Detect which cell encompasses the target text, then output its (X, Y) center coordinate. 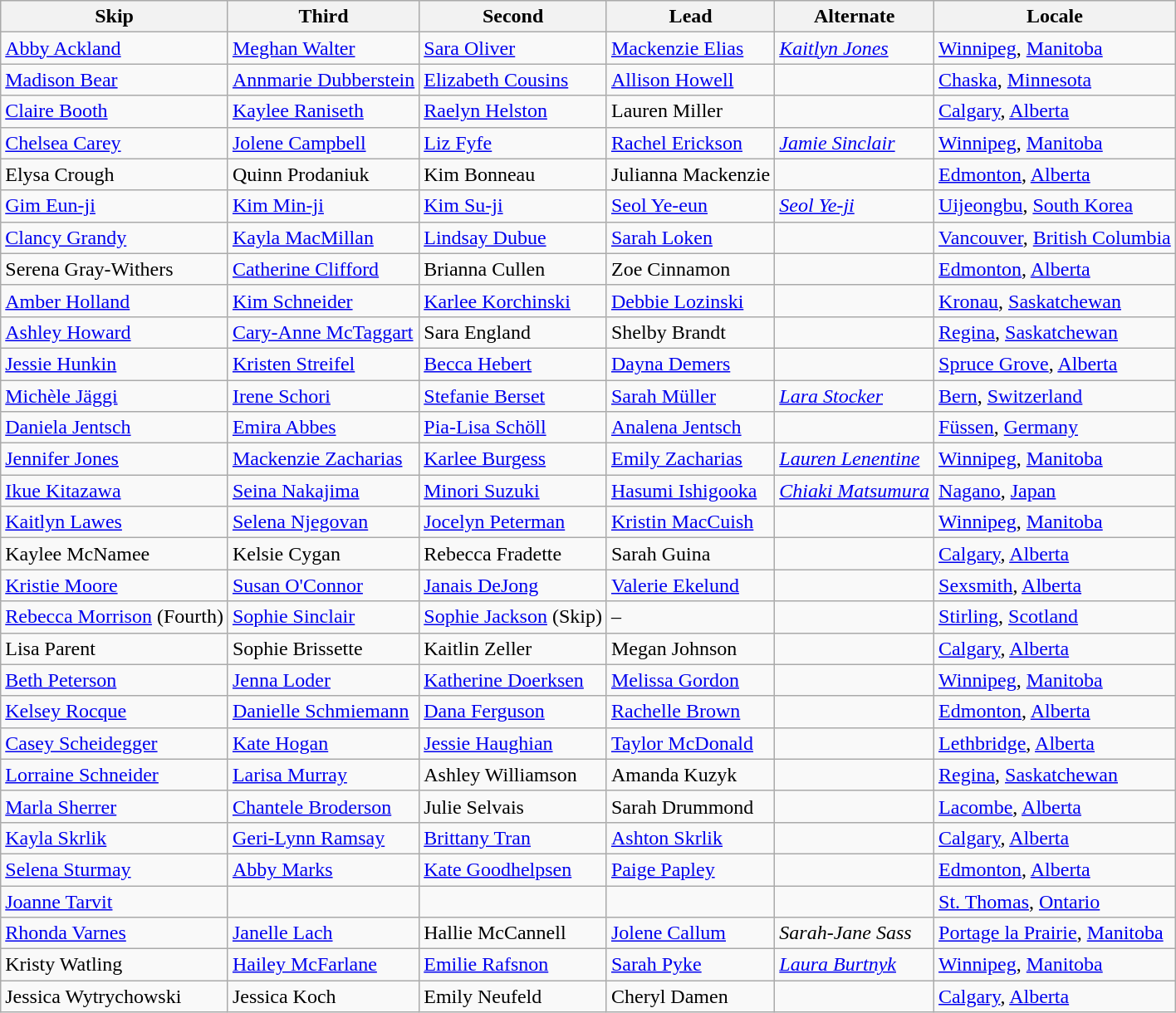
Vancouver, British Columbia (1055, 237)
Seina Nakajima (323, 491)
Seol Ye-eun (690, 206)
Minori Suzuki (513, 491)
Shelby Brandt (690, 332)
Stirling, Scotland (1055, 617)
Sarah Guina (690, 554)
Mackenzie Zacharias (323, 459)
Kaitlyn Jones (855, 48)
Cary-Anne McTaggart (323, 332)
Kaylee McNamee (115, 554)
Kristy Watling (115, 965)
Kim Su-ji (513, 206)
Casey Scheidegger (115, 743)
Kate Goodhelpsen (513, 869)
Selena Sturmay (115, 869)
Kayla MacMillan (323, 237)
Irene Schori (323, 396)
Selena Njegovan (323, 522)
Emilie Rafsnon (513, 965)
Jessica Wytrychowski (115, 996)
Julianna Mackenzie (690, 174)
Sarah Loken (690, 237)
Abby Marks (323, 869)
Emily Zacharias (690, 459)
Paige Papley (690, 869)
Rachelle Brown (690, 712)
Emily Neufeld (513, 996)
Dayna Demers (690, 364)
Laura Burtnyk (855, 965)
Kaitlin Zeller (513, 648)
Megan Johnson (690, 648)
Kelsey Rocque (115, 712)
Kim Bonneau (513, 174)
Chelsea Carey (115, 143)
Lauren Lenentine (855, 459)
Becca Hebert (513, 364)
Lead (690, 17)
Brianna Cullen (513, 269)
Amber Holland (115, 301)
Füssen, Germany (1055, 428)
Michèle Jäggi (115, 396)
Jessie Haughian (513, 743)
Hallie McCannell (513, 933)
Taylor McDonald (690, 743)
Janais DeJong (513, 585)
Madison Bear (115, 80)
Amanda Kuzyk (690, 775)
Claire Booth (115, 111)
Alternate (855, 17)
Kristin MacCuish (690, 522)
Danielle Schmiemann (323, 712)
Stefanie Berset (513, 396)
Kate Hogan (323, 743)
Katherine Doerksen (513, 680)
Zoe Cinnamon (690, 269)
Sophie Brissette (323, 648)
Cheryl Damen (690, 996)
Sarah Müller (690, 396)
Elizabeth Cousins (513, 80)
Elysa Crough (115, 174)
Jolene Callum (690, 933)
Kronau, Saskatchewan (1055, 301)
Seol Ye-ji (855, 206)
Catherine Clifford (323, 269)
Geri-Lynn Ramsay (323, 838)
Sophie Sinclair (323, 617)
Kaylee Raniseth (323, 111)
Sarah Drummond (690, 806)
Jolene Campbell (323, 143)
Jessica Koch (323, 996)
Skip (115, 17)
Ashton Skrlik (690, 838)
Chantele Broderson (323, 806)
Quinn Prodaniuk (323, 174)
Kristie Moore (115, 585)
Chiaki Matsumura (855, 491)
Allison Howell (690, 80)
Clancy Grandy (115, 237)
Annmarie Dubberstein (323, 80)
Ashley Howard (115, 332)
Kim Min-ji (323, 206)
St. Thomas, Ontario (1055, 901)
Dana Ferguson (513, 712)
Sara England (513, 332)
Julie Selvais (513, 806)
– (690, 617)
Jocelyn Peterman (513, 522)
Bern, Switzerland (1055, 396)
Emira Abbes (323, 428)
Rachel Erickson (690, 143)
Jessie Hunkin (115, 364)
Locale (1055, 17)
Susan O'Connor (323, 585)
Ashley Williamson (513, 775)
Lara Stocker (855, 396)
Raelyn Helston (513, 111)
Kaitlyn Lawes (115, 522)
Lindsay Dubue (513, 237)
Lacombe, Alberta (1055, 806)
Larisa Murray (323, 775)
Sarah-Jane Sass (855, 933)
Second (513, 17)
Jamie Sinclair (855, 143)
Hasumi Ishigooka (690, 491)
Valerie Ekelund (690, 585)
Kelsie Cygan (323, 554)
Joanne Tarvit (115, 901)
Meghan Walter (323, 48)
Rhonda Varnes (115, 933)
Lauren Miller (690, 111)
Spruce Grove, Alberta (1055, 364)
Uijeongbu, South Korea (1055, 206)
Janelle Lach (323, 933)
Daniela Jentsch (115, 428)
Lethbridge, Alberta (1055, 743)
Lorraine Schneider (115, 775)
Debbie Lozinski (690, 301)
Mackenzie Elias (690, 48)
Sarah Pyke (690, 965)
Marla Sherrer (115, 806)
Melissa Gordon (690, 680)
Kim Schneider (323, 301)
Karlee Korchinski (513, 301)
Lisa Parent (115, 648)
Portage la Prairie, Manitoba (1055, 933)
Pia-Lisa Schöll (513, 428)
Karlee Burgess (513, 459)
Rebecca Morrison (Fourth) (115, 617)
Sara Oliver (513, 48)
Ikue Kitazawa (115, 491)
Kristen Streifel (323, 364)
Kayla Skrlik (115, 838)
Sophie Jackson (Skip) (513, 617)
Nagano, Japan (1055, 491)
Beth Peterson (115, 680)
Abby Ackland (115, 48)
Third (323, 17)
Chaska, Minnesota (1055, 80)
Jenna Loder (323, 680)
Sexsmith, Alberta (1055, 585)
Hailey McFarlane (323, 965)
Gim Eun-ji (115, 206)
Rebecca Fradette (513, 554)
Brittany Tran (513, 838)
Serena Gray-Withers (115, 269)
Liz Fyfe (513, 143)
Analena Jentsch (690, 428)
Jennifer Jones (115, 459)
